Extract the [X, Y] coordinate from the center of the cell holding the provided text.  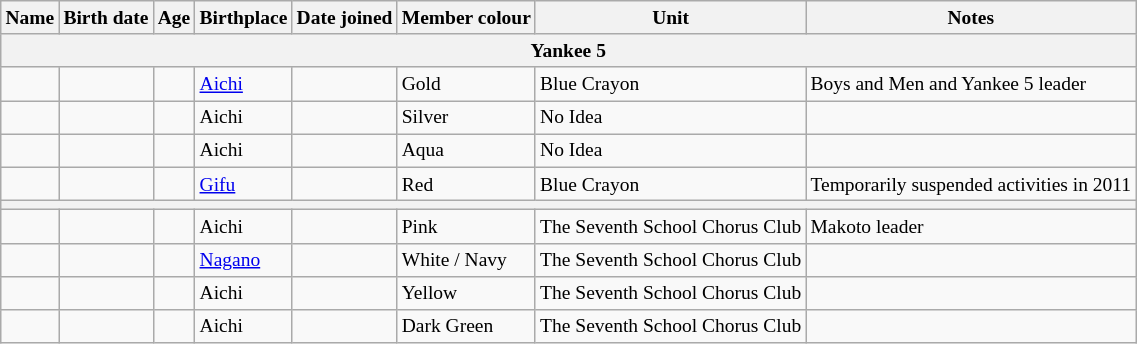
Yankee 5 [568, 50]
Age [174, 18]
Gold [466, 84]
Gifu [244, 184]
Unit [670, 18]
Dark Green [466, 326]
Pink [466, 226]
Member colour [466, 18]
Yellow [466, 292]
Boys and Men and Yankee 5 leader [971, 84]
Nagano [244, 260]
Birthplace [244, 18]
Date joined [344, 18]
Name [30, 18]
Red [466, 184]
Silver [466, 118]
White / Navy [466, 260]
Aqua [466, 150]
Temporarily suspended activities in 2011 [971, 184]
Notes [971, 18]
Makoto leader [971, 226]
Birth date [106, 18]
